Pinpoint the cell where the given text exists, returning its (X, Y) midpoint coordinate. 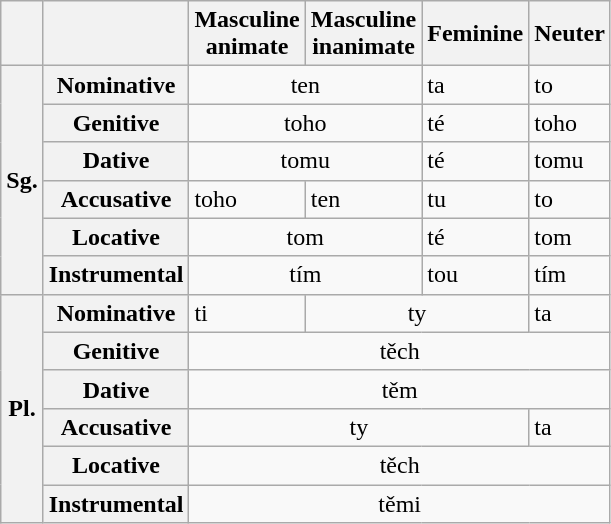
ti (247, 313)
těm (400, 389)
Feminine (476, 34)
Pl. (22, 408)
Masculineanimate (247, 34)
Sg. (22, 180)
Masculineinanimate (363, 34)
těmi (400, 503)
tou (476, 275)
tu (476, 199)
Neuter (570, 34)
